Locate the cell with the specified text and output its (X, Y) center coordinate. 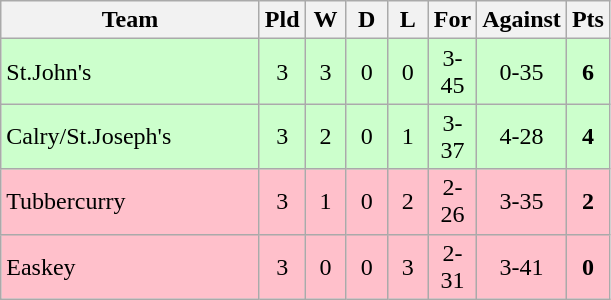
Pts (588, 20)
3-35 (522, 202)
St.John's (130, 72)
D (366, 20)
2-31 (452, 266)
3-45 (452, 72)
3-41 (522, 266)
L (408, 20)
Team (130, 20)
4-28 (522, 136)
For (452, 20)
Easkey (130, 266)
Tubbercurry (130, 202)
4 (588, 136)
Against (522, 20)
Calry/St.Joseph's (130, 136)
0-35 (522, 72)
3-37 (452, 136)
6 (588, 72)
W (326, 20)
2-26 (452, 202)
Pld (282, 20)
